Search for the cell housing the specified text and yield its [X, Y] center coordinate. 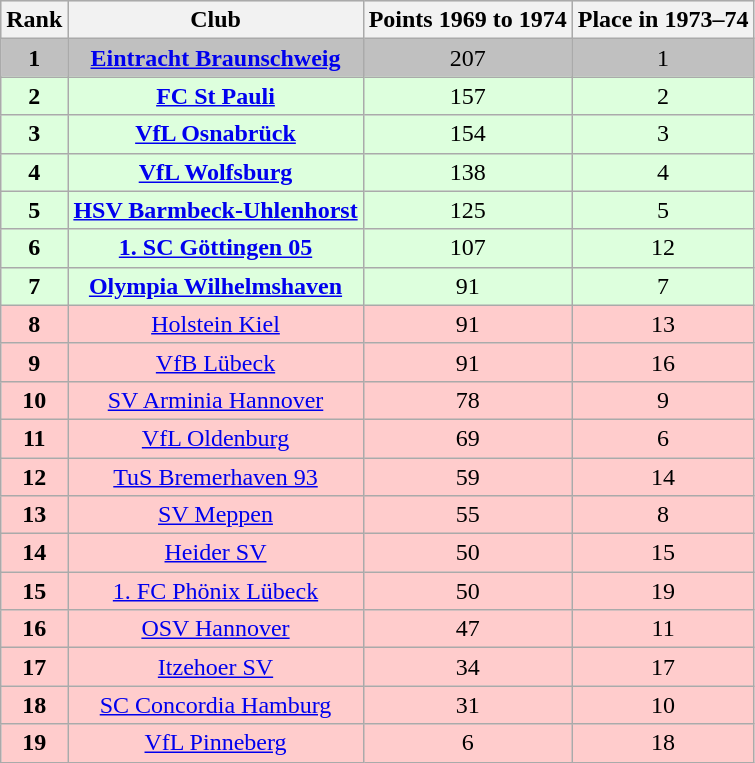
Heider SV [216, 553]
Olympia Wilhelmshaven [216, 286]
VfL Wolfsburg [216, 172]
34 [468, 667]
55 [468, 515]
47 [468, 629]
78 [468, 400]
Rank [34, 20]
HSV Barmbeck-Uhlenhorst [216, 210]
Points 1969 to 1974 [468, 20]
Itzehoer SV [216, 667]
FC St Pauli [216, 96]
1. SC Göttingen 05 [216, 248]
207 [468, 58]
VfL Osnabrück [216, 134]
Holstein Kiel [216, 324]
1. FC Phönix Lübeck [216, 591]
SC Concordia Hamburg [216, 705]
154 [468, 134]
31 [468, 705]
157 [468, 96]
Club [216, 20]
SV Arminia Hannover [216, 400]
SV Meppen [216, 515]
107 [468, 248]
VfL Oldenburg [216, 438]
138 [468, 172]
Eintracht Braunschweig [216, 58]
TuS Bremerhaven 93 [216, 477]
OSV Hannover [216, 629]
59 [468, 477]
VfL Pinneberg [216, 743]
VfB Lübeck [216, 362]
125 [468, 210]
69 [468, 438]
Place in 1973–74 [663, 20]
